Extract the [x, y] coordinate from the center of the cell holding the provided text.  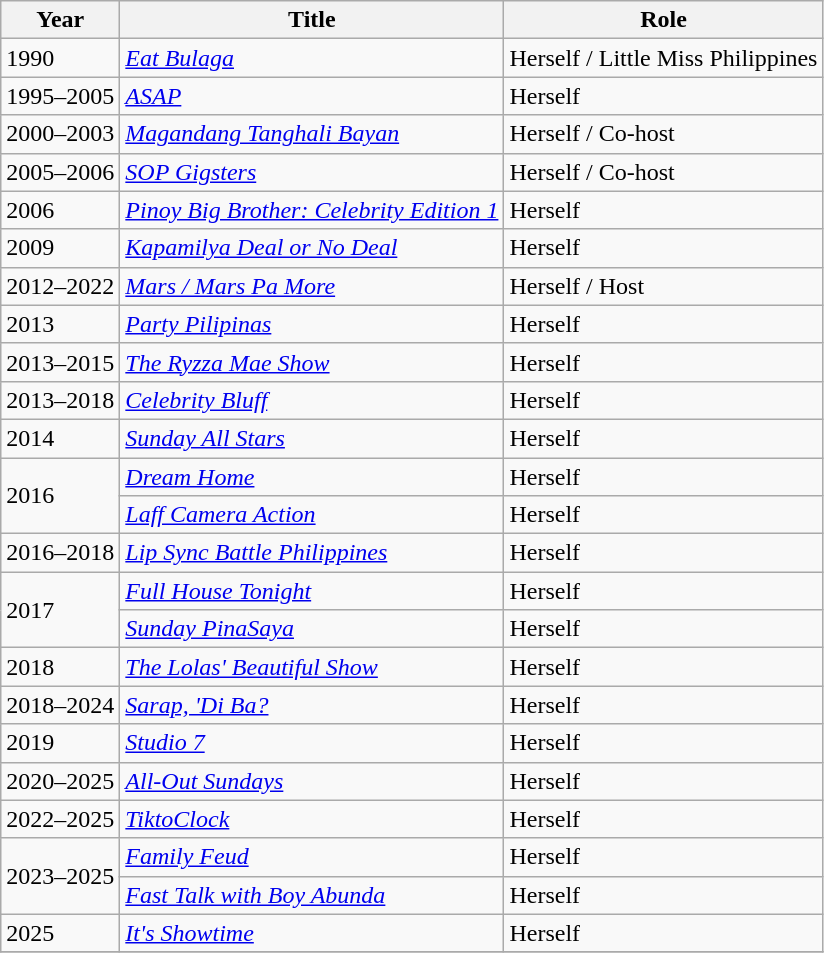
Lip Sync Battle Philippines [312, 553]
All-Out Sundays [312, 781]
Mars / Mars Pa More [312, 286]
Role [664, 20]
ASAP [312, 96]
Full House Tonight [312, 591]
Magandang Tanghali Bayan [312, 134]
2023–2025 [60, 876]
Family Feud [312, 857]
2022–2025 [60, 819]
2009 [60, 248]
2019 [60, 743]
Party Pilipinas [312, 324]
Pinoy Big Brother: Celebrity Edition 1 [312, 210]
2018 [60, 667]
2013 [60, 324]
Sunday PinaSaya [312, 629]
SOP Gigsters [312, 172]
1995–2005 [60, 96]
2012–2022 [60, 286]
Laff Camera Action [312, 515]
2000–2003 [60, 134]
The Lolas' Beautiful Show [312, 667]
2020–2025 [60, 781]
1990 [60, 58]
Herself / Host [664, 286]
2005–2006 [60, 172]
2013–2015 [60, 362]
Sunday All Stars [312, 438]
Sarap, 'Di Ba? [312, 705]
Year [60, 20]
2016 [60, 496]
2018–2024 [60, 705]
Kapamilya Deal or No Deal [312, 248]
Celebrity Bluff [312, 400]
It's Showtime [312, 933]
2006 [60, 210]
2016–2018 [60, 553]
The Ryzza Mae Show [312, 362]
Fast Talk with Boy Abunda [312, 895]
Dream Home [312, 477]
2025 [60, 933]
TiktoClock [312, 819]
2017 [60, 610]
2013–2018 [60, 400]
Studio 7 [312, 743]
2014 [60, 438]
Title [312, 20]
Herself / Little Miss Philippines [664, 58]
Eat Bulaga [312, 58]
